Extract the (X, Y) coordinate from the center of the cell holding the provided text.  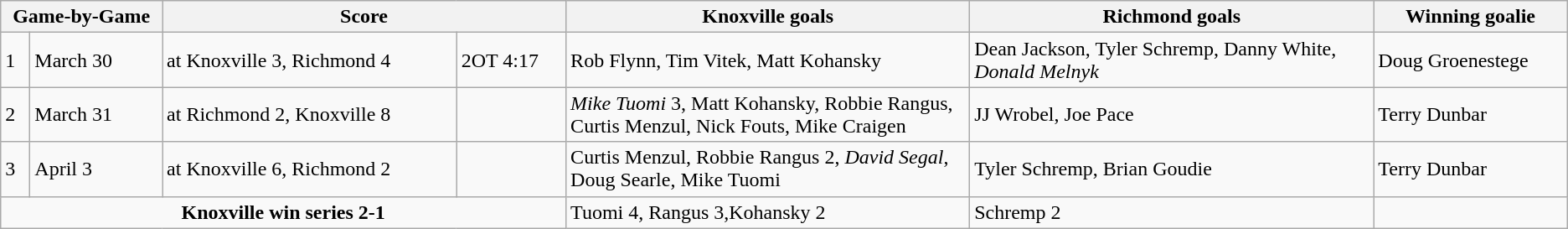
at Richmond 2, Knoxville 8 (310, 114)
Tyler Schremp, Brian Goudie (1172, 169)
Winning goalie (1471, 17)
JJ Wrobel, Joe Pace (1172, 114)
Curtis Menzul, Robbie Rangus 2, David Segal, Doug Searle, Mike Tuomi (768, 169)
March 31 (96, 114)
Schremp 2 (1172, 212)
1 (15, 60)
Tuomi 4, Rangus 3,Kohansky 2 (768, 212)
at Knoxville 6, Richmond 2 (310, 169)
at Knoxville 3, Richmond 4 (310, 60)
March 30 (96, 60)
Rob Flynn, Tim Vitek, Matt Kohansky (768, 60)
Game-by-Game (82, 17)
3 (15, 169)
Knoxville goals (768, 17)
Score (364, 17)
April 3 (96, 169)
Doug Groenestege (1471, 60)
2OT 4:17 (511, 60)
Richmond goals (1172, 17)
2 (15, 114)
Knoxville win series 2-1 (283, 212)
Dean Jackson, Tyler Schremp, Danny White, Donald Melnyk (1172, 60)
Mike Tuomi 3, Matt Kohansky, Robbie Rangus, Curtis Menzul, Nick Fouts, Mike Craigen (768, 114)
